From the cell containing the given text, extract its center point as [x, y] coordinate. 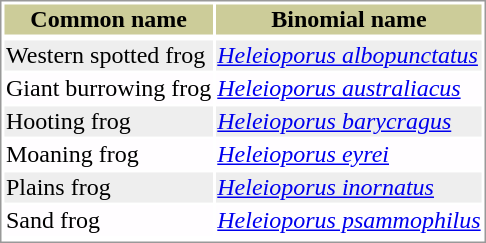
Heleioporus australiacus [349, 89]
Common name [108, 19]
Sand frog [108, 221]
Heleioporus inornatus [349, 187]
Plains frog [108, 187]
Western spotted frog [108, 55]
Heleioporus eyrei [349, 155]
Heleioporus barycragus [349, 121]
Heleioporus psammophilus [349, 221]
Binomial name [349, 19]
Giant burrowing frog [108, 89]
Hooting frog [108, 121]
Heleioporus albopunctatus [349, 55]
Moaning frog [108, 155]
